For the text-containing cell, return its midpoint in [X, Y] coordinate format. 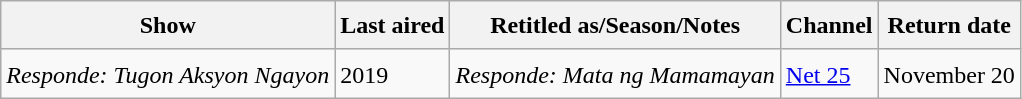
2019 [392, 74]
Channel [829, 26]
Return date [949, 26]
Net 25 [829, 74]
Responde: Tugon Aksyon Ngayon [168, 74]
Retitled as/Season/Notes [615, 26]
Last aired [392, 26]
November 20 [949, 74]
Show [168, 26]
Responde: Mata ng Mamamayan [615, 74]
